Pinpoint the cell where the given text exists, returning its (X, Y) midpoint coordinate. 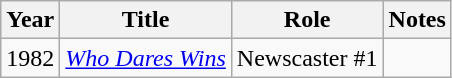
Who Dares Wins (146, 58)
Role (307, 20)
1982 (30, 58)
Notes (417, 20)
Year (30, 20)
Newscaster #1 (307, 58)
Title (146, 20)
